Search for the cell housing the specified text and yield its [x, y] center coordinate. 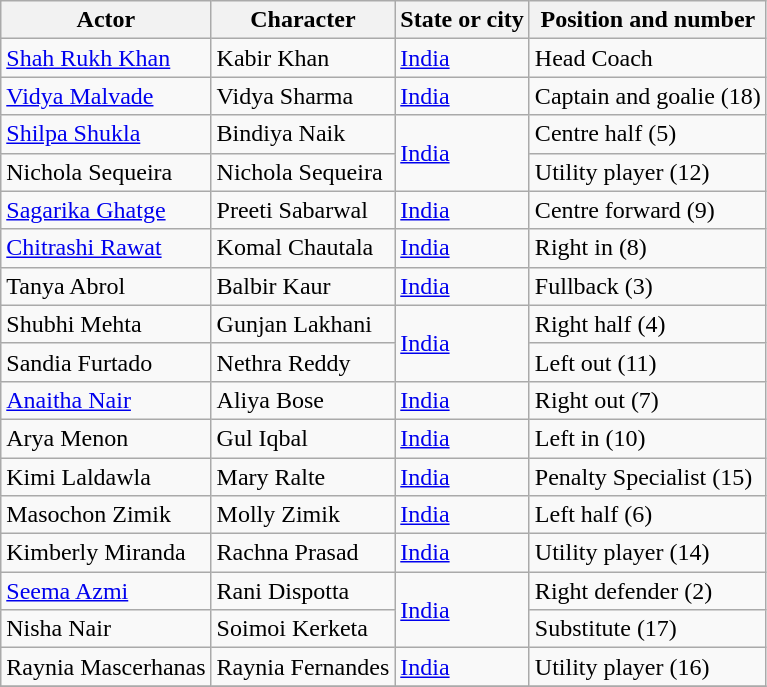
Centre half (5) [648, 134]
Centre forward (9) [648, 210]
Mary Ralte [303, 477]
Right in (8) [648, 248]
Raynia Mascerhanas [106, 667]
Shilpa Shukla [106, 134]
Tanya Abrol [106, 286]
Bindiya Naik [303, 134]
Right defender (2) [648, 591]
Chitrashi Rawat [106, 248]
Left half (6) [648, 515]
Masochon Zimik [106, 515]
Molly Zimik [303, 515]
Position and number [648, 20]
Komal Chautala [303, 248]
Character [303, 20]
Sagarika Ghatge [106, 210]
Fullback (3) [648, 286]
Balbir Kaur [303, 286]
Utility player (14) [648, 553]
Vidya Malvade [106, 96]
Actor [106, 20]
Gunjan Lakhani [303, 324]
Anaitha Nair [106, 400]
Shah Rukh Khan [106, 58]
State or city [462, 20]
Rani Dispotta [303, 591]
Right half (4) [648, 324]
Utility player (16) [648, 667]
Left in (10) [648, 438]
Captain and goalie (18) [648, 96]
Nethra Reddy [303, 362]
Left out (11) [648, 362]
Soimoi Kerketa [303, 629]
Right out (7) [648, 400]
Shubhi Mehta [106, 324]
Preeti Sabarwal [303, 210]
Kimi Laldawla [106, 477]
Substitute (17) [648, 629]
Vidya Sharma [303, 96]
Aliya Bose [303, 400]
Nisha Nair [106, 629]
Gul Iqbal [303, 438]
Kabir Khan [303, 58]
Raynia Fernandes [303, 667]
Head Coach [648, 58]
Seema Azmi [106, 591]
Penalty Specialist (15) [648, 477]
Arya Menon [106, 438]
Sandia Furtado [106, 362]
Utility player (12) [648, 172]
Kimberly Miranda [106, 553]
Rachna Prasad [303, 553]
